Provide the [X, Y] coordinate of the cell's center where the given text is located.  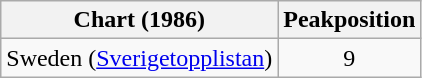
9 [350, 58]
Peakposition [350, 20]
Sweden (Sverigetopplistan) [140, 58]
Chart (1986) [140, 20]
